Return the (x, y) coordinate for the center point of the cell that contains the specified text.  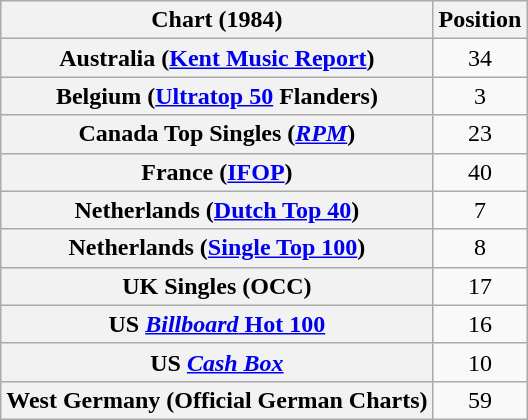
West Germany (Official German Charts) (217, 400)
7 (480, 210)
Netherlands (Single Top 100) (217, 248)
US Cash Box (217, 362)
23 (480, 134)
8 (480, 248)
Chart (1984) (217, 20)
16 (480, 324)
59 (480, 400)
Belgium (Ultratop 50 Flanders) (217, 96)
US Billboard Hot 100 (217, 324)
Netherlands (Dutch Top 40) (217, 210)
UK Singles (OCC) (217, 286)
Position (480, 20)
10 (480, 362)
Canada Top Singles (RPM) (217, 134)
Australia (Kent Music Report) (217, 58)
3 (480, 96)
France (IFOP) (217, 172)
34 (480, 58)
40 (480, 172)
17 (480, 286)
